For the text-containing cell, return its midpoint in (X, Y) coordinate format. 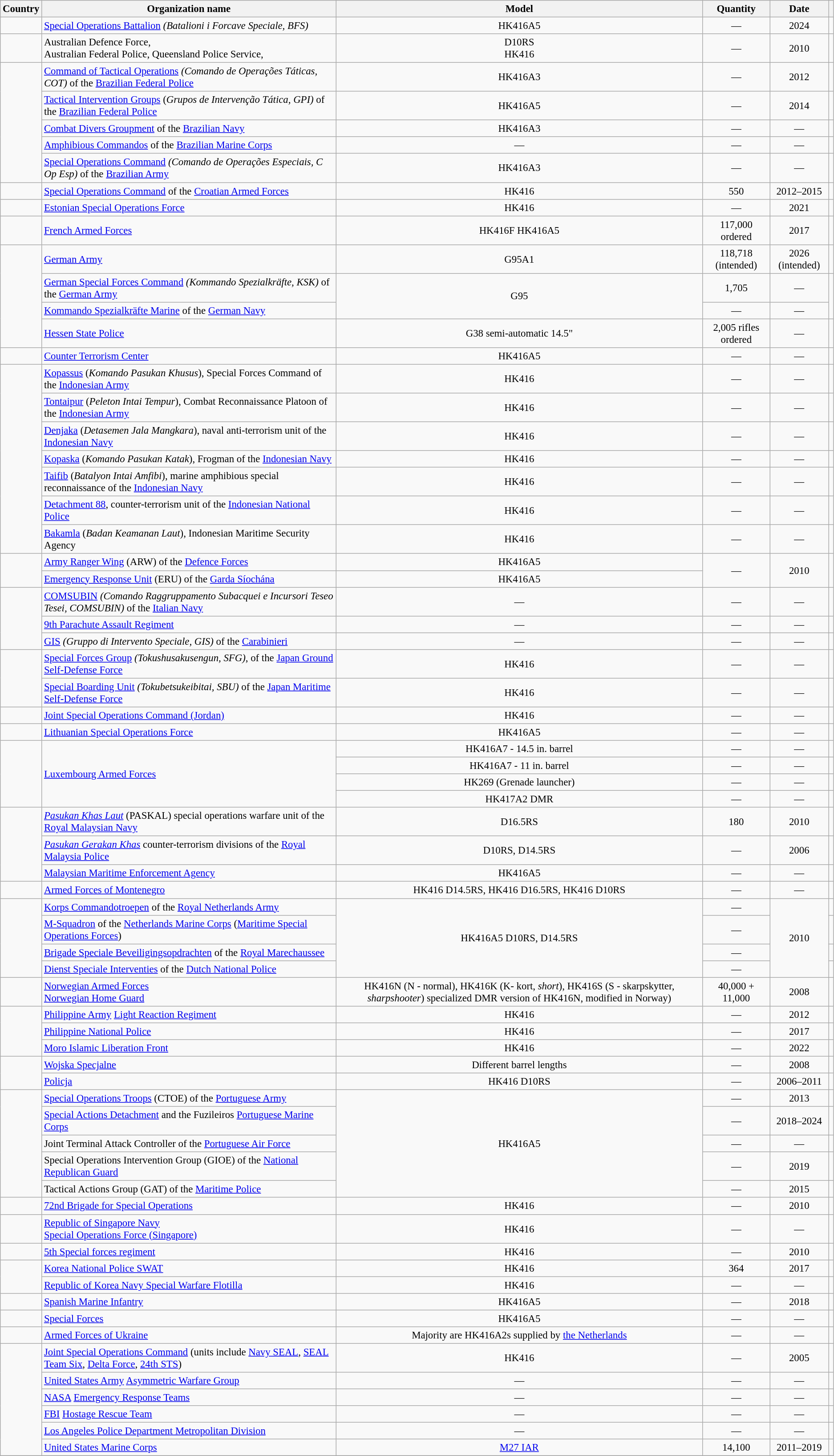
Denjaka (Detasemen Jala Mangkara), naval anti-terrorism unit of the Indonesian Navy (189, 436)
HK269 (Grenade launcher) (519, 782)
2006–2011 (799, 1082)
Taifib (Batalyon Intai Amfibi), marine amphibious special reconnaissance of the Indonesian Navy (189, 482)
M27 IAR (519, 1448)
2024 (799, 26)
Command of Tactical Operations (Comando de Operações Táticas, COT) of the Brazilian Federal Police (189, 77)
364 (736, 1268)
United States Army Asymmetric Warfare Group (189, 1381)
Philippine National Police (189, 1031)
Armed Forces of Ukraine (189, 1335)
Tactical Intervention Groups (Grupos de Intervenção Tática, GPI) of the Brazilian Federal Police (189, 106)
Special Operations Intervention Group (GIOE) of the National Republican Guard (189, 1167)
French Armed Forces (189, 231)
NASA Emergency Response Teams (189, 1398)
Dienst Speciale Interventies of the Dutch National Police (189, 969)
Hessen State Police (189, 333)
Majority are HK416A2s supplied by the Netherlands (519, 1335)
180 (736, 822)
GIS (Gruppo di Intervento Speciale, GIS) of the Carabinieri (189, 641)
Policja (189, 1082)
Special Actions Detachment and the Fuzileiros Portuguese Marine Corps (189, 1121)
G38 semi-automatic 14.5" (519, 333)
Norwegian Armed ForcesNorwegian Home Guard (189, 992)
Wojska Specjalne (189, 1065)
2018–2024 (799, 1121)
D16.5RS (519, 822)
HK416F HK416A5 (519, 231)
Spanish Marine Infantry (189, 1302)
Tactical Actions Group (GAT) of the Maritime Police (189, 1189)
Luxembourg Armed Forces (189, 774)
HK416 D10RS (519, 1082)
COMSUBIN (Comando Raggruppamento Subacquei e Incursori Teseo Tesei, COMSUBIN) of the Italian Navy (189, 602)
HK417A2 DMR (519, 799)
D10RS, D14.5RS (519, 850)
M-Squadron of the Netherlands Marine Corps (Maritime Special Operations Forces) (189, 930)
Army Ranger Wing (ARW) of the Defence Forces (189, 562)
2018 (799, 1302)
D10RSHK416 (519, 48)
118,718 (intended) (736, 259)
Organization name (189, 9)
Kopassus (Komando Pasukan Khusus), Special Forces Command of the Indonesian Army (189, 378)
Special Forces Group (Tokushusakusengun, SFG), of the Japan Ground Self-Defense Force (189, 664)
Date (799, 9)
HK416N (N - normal), HK416K (K- kort, short), HK416S (S - skarpskytter, sharpshooter) specialized DMR version of HK416N, modified in Norway) (519, 992)
Pasukan Khas Laut (PASKAL) special operations warfare unit of the Royal Malaysian Navy (189, 822)
Kommando Spezialkräfte Marine of the German Navy (189, 311)
HK416A7 - 11 in. barrel (519, 766)
Counter Terrorism Center (189, 356)
Malaysian Maritime Enforcement Agency (189, 873)
Republic of Singapore NavySpecial Operations Force (Singapore) (189, 1229)
2013 (799, 1098)
2006 (799, 850)
Brigade Speciale Beveiligingsopdrachten of the Royal Marechaussee (189, 952)
Australian Defence Force,Australian Federal Police, Queensland Police Service, (189, 48)
2005 (799, 1358)
Philippine Army Light Reaction Regiment (189, 1015)
72nd Brigade for Special Operations (189, 1206)
2022 (799, 1048)
Korea National Police SWAT (189, 1268)
Amphibious Commandos of the Brazilian Marine Corps (189, 146)
2019 (799, 1167)
Joint Special Operations Command (units include Navy SEAL, SEAL Team Six, Delta Force, 24th STS) (189, 1358)
2014 (799, 106)
Special Operations Battalion (Batalioni i Forcave Speciale, BFS) (189, 26)
Lithuanian Special Operations Force (189, 732)
117,000 ordered (736, 231)
G95A1 (519, 259)
HK416 D14.5RS, HK416 D16.5RS, HK416 D10RS (519, 890)
German Special Forces Command (Kommando Spezialkräfte, KSK) of the German Army (189, 288)
Bakamla (Badan Keamanan Laut), Indonesian Maritime Security Agency (189, 540)
Combat Divers Groupment of the Brazilian Navy (189, 129)
9th Parachute Assault Regiment (189, 624)
Kopaska (Komando Pasukan Katak), Frogman of the Indonesian Navy (189, 459)
14,100 (736, 1448)
Model (519, 9)
Joint Terminal Attack Controller of the Portuguese Air Force (189, 1144)
40,000 + 11,000 (736, 992)
2012–2015 (799, 191)
2021 (799, 207)
FBI Hostage Rescue Team (189, 1414)
Emergency Response Unit (ERU) of the Garda Síochána (189, 579)
Detachment 88, counter-terrorism unit of the Indonesian National Police (189, 510)
Special Operations Command of the Croatian Armed Forces (189, 191)
Special Boarding Unit (Tokubetsukeibitai, SBU) of the Japan Maritime Self-Defense Force (189, 693)
Country (21, 9)
Estonian Special Operations Force (189, 207)
Pasukan Gerakan Khas counter-terrorism divisions of the Royal Malaysia Police (189, 850)
Los Angeles Police Department Metropolitan Division (189, 1431)
Special Operations Troops (CTOE) of the Portuguese Army (189, 1098)
Different barrel lengths (519, 1065)
Quantity (736, 9)
Korps Commandotroepen of the Royal Netherlands Army (189, 907)
Moro Islamic Liberation Front (189, 1048)
G95 (519, 296)
HK416A5 D10RS, D14.5RS (519, 938)
Joint Special Operations Command (Jordan) (189, 716)
2011–2019 (799, 1448)
HK416A7 - 14.5 in. barrel (519, 749)
Armed Forces of Montenegro (189, 890)
Republic of Korea Navy Special Warfare Flotilla (189, 1285)
2015 (799, 1189)
1,705 (736, 288)
German Army (189, 259)
Tontaipur (Peleton Intai Tempur), Combat Reconnaissance Platoon of the Indonesian Army (189, 408)
550 (736, 191)
Special Forces (189, 1318)
5th Special forces regiment (189, 1252)
2026 (intended) (799, 259)
2,005 rifles ordered (736, 333)
Special Operations Command (Comando de Operações Especiais, C Op Esp) of the Brazilian Army (189, 168)
United States Marine Corps (189, 1448)
